Find where the given text appears and provide that cell's center as (X, Y) coordinate. 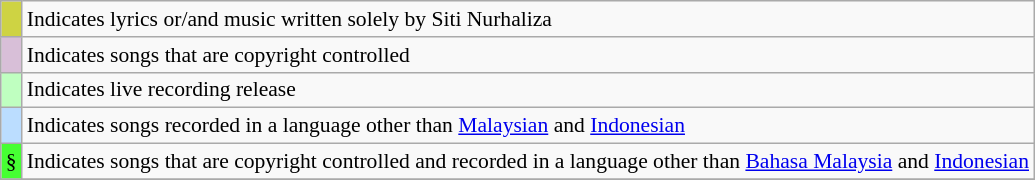
Indicates live recording release (528, 90)
§ (12, 162)
Indicates songs recorded in a language other than Malaysian and Indonesian (528, 126)
Indicates lyrics or/and music written solely by Siti Nurhaliza (528, 19)
Indicates songs that are copyright controlled and recorded in a language other than Bahasa Malaysia and Indonesian (528, 162)
Indicates songs that are copyright controlled (528, 55)
